Search for the cell housing the specified text and yield its [x, y] center coordinate. 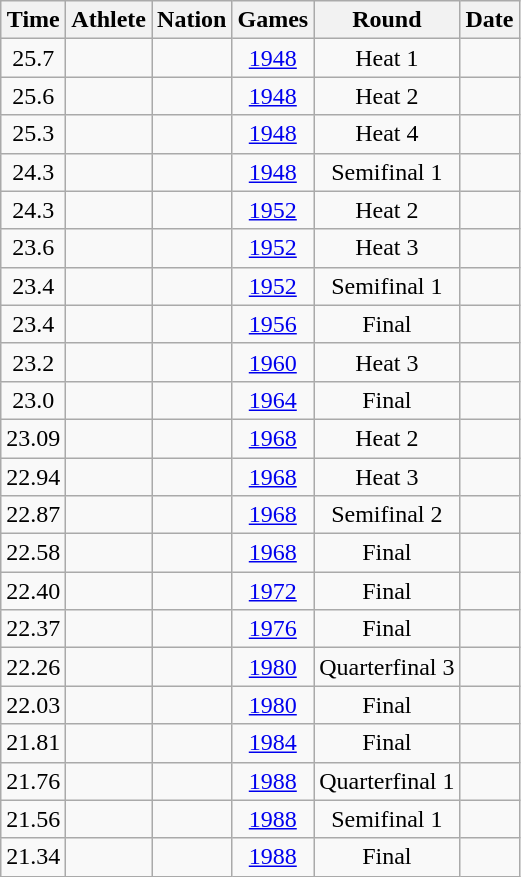
22.26 [34, 667]
Games [273, 20]
Nation [192, 20]
21.76 [34, 781]
25.6 [34, 96]
23.09 [34, 438]
22.40 [34, 591]
1976 [273, 629]
Athlete [109, 20]
23.2 [34, 362]
22.37 [34, 629]
25.3 [34, 134]
23.0 [34, 400]
23.6 [34, 248]
Round [387, 20]
Heat 4 [387, 134]
1972 [273, 591]
Heat 1 [387, 58]
22.94 [34, 477]
25.7 [34, 58]
Quarterfinal 3 [387, 667]
22.87 [34, 515]
1956 [273, 324]
21.56 [34, 819]
22.58 [34, 553]
1964 [273, 400]
1960 [273, 362]
Time [34, 20]
1984 [273, 743]
Semifinal 2 [387, 515]
22.03 [34, 705]
21.81 [34, 743]
Date [490, 20]
Quarterfinal 1 [387, 781]
21.34 [34, 857]
